Provide the (x, y) coordinate of the cell's center where the given text is located.  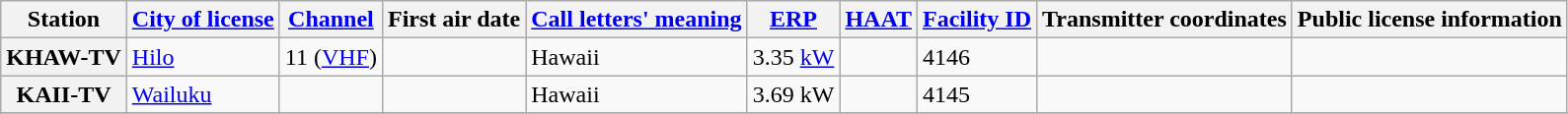
Channel (331, 20)
KAII-TV (64, 94)
4145 (977, 94)
First air date (454, 20)
KHAW-TV (64, 57)
Facility ID (977, 20)
Transmitter coordinates (1164, 20)
Wailuku (203, 94)
3.35 kW (793, 57)
ERP (793, 20)
City of license (203, 20)
4146 (977, 57)
Call letters' meaning (636, 20)
Station (64, 20)
Public license information (1429, 20)
3.69 kW (793, 94)
Hilo (203, 57)
HAAT (878, 20)
11 (VHF) (331, 57)
